Capture the cell that displays the provided text and extract its [X, Y] central coordinate. 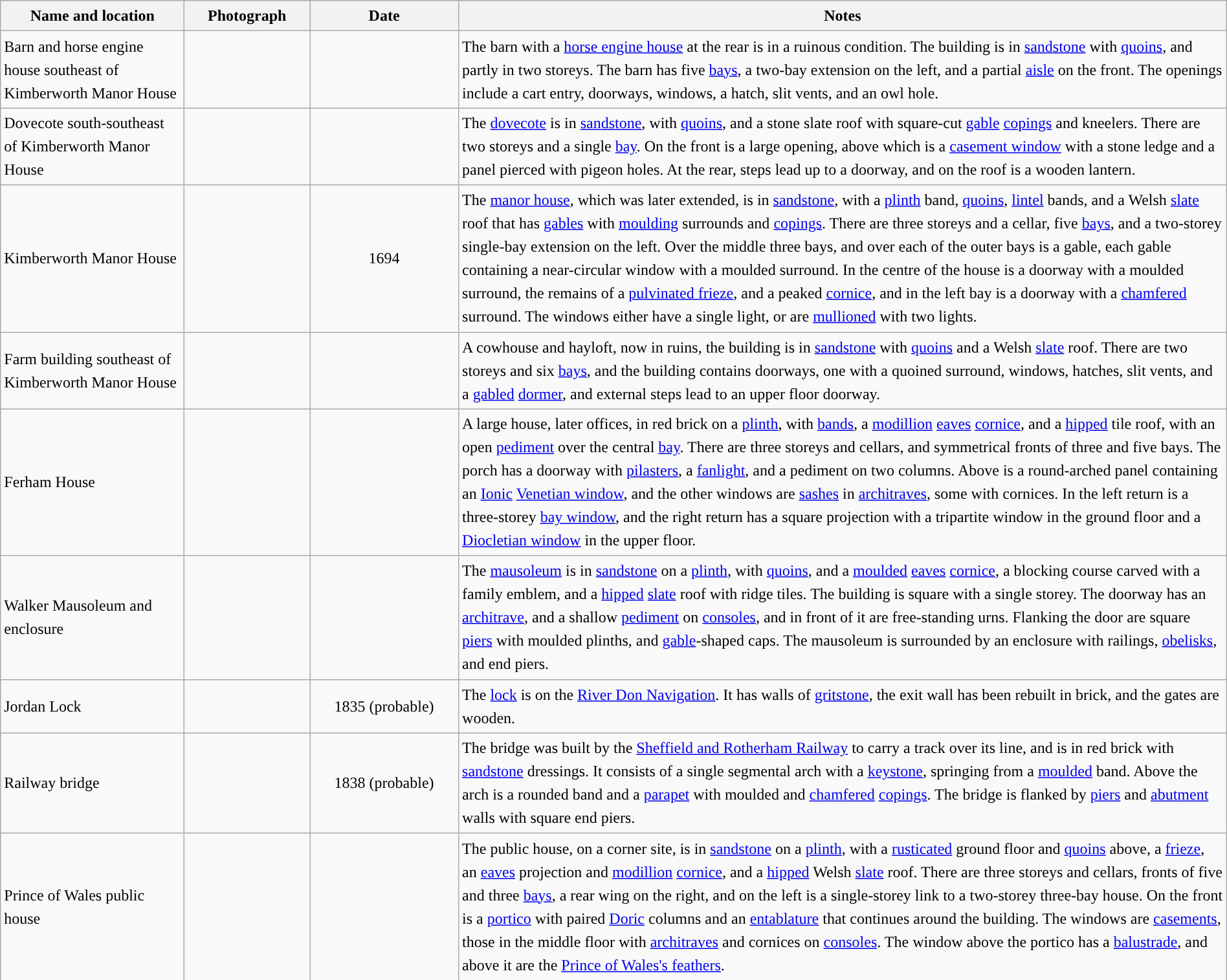
Date [384, 16]
Ferham House [93, 483]
Walker Mausoleum and enclosure [93, 617]
Prince of Wales public house [93, 907]
Kimberworth Manor House [93, 259]
Jordan Lock [93, 706]
1838 (probable) [384, 783]
Farm building southeast of Kimberworth Manor House [93, 370]
Barn and horse engine house southeast of Kimberworth Manor House [93, 70]
Railway bridge [93, 783]
The lock is on the River Don Navigation. It has walls of gritstone, the exit wall has been rebuilt in brick, and the gates are wooden. [843, 706]
1694 [384, 259]
Photograph [247, 16]
1835 (probable) [384, 706]
Notes [843, 16]
Dovecote south-southeast of Kimberworth Manor House [93, 146]
Name and location [93, 16]
